Provide the (x, y) coordinate of the cell's center where the given text is located.  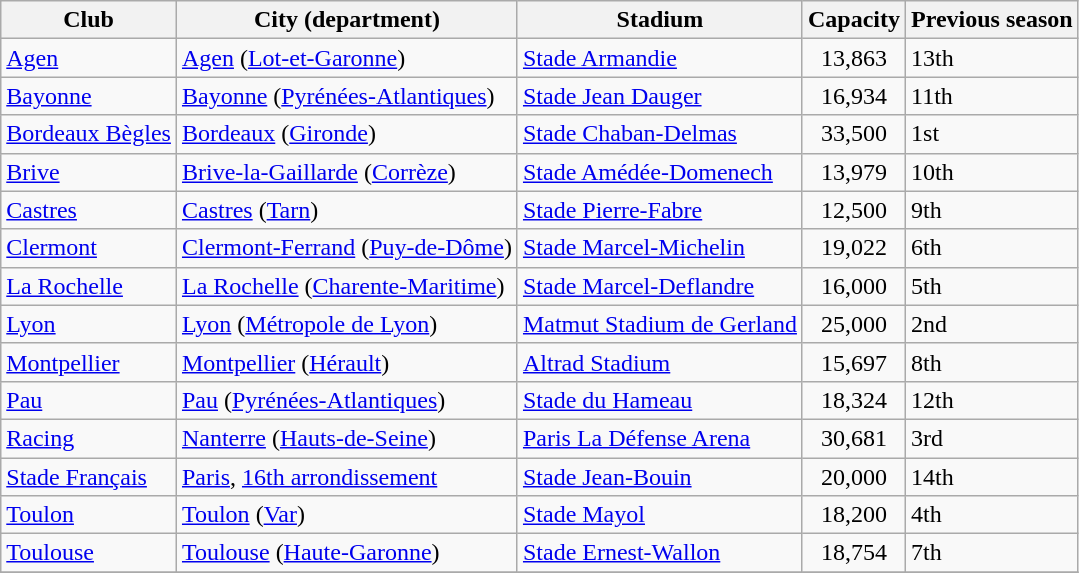
10th (992, 172)
13,979 (854, 172)
Paris, 16th arrondissement (346, 477)
Racing (89, 438)
8th (992, 362)
33,500 (854, 134)
Lyon (89, 324)
18,324 (854, 400)
20,000 (854, 477)
12th (992, 400)
Brive (89, 172)
3rd (992, 438)
Agen (89, 58)
13th (992, 58)
Castres (Tarn) (346, 210)
11th (992, 96)
Castres (89, 210)
12,500 (854, 210)
Stade du Hameau (660, 400)
Bordeaux Bègles (89, 134)
2nd (992, 324)
Montpellier (Hérault) (346, 362)
Stade Jean Dauger (660, 96)
Brive-la-Gaillarde (Corrèze) (346, 172)
7th (992, 553)
La Rochelle (Charente-Maritime) (346, 286)
Toulon (89, 515)
15,697 (854, 362)
La Rochelle (89, 286)
Clermont-Ferrand (Puy-de-Dôme) (346, 248)
Nanterre (Hauts-de-Seine) (346, 438)
City (department) (346, 20)
Stade Mayol (660, 515)
19,022 (854, 248)
18,200 (854, 515)
Capacity (854, 20)
Stade Chaban-Delmas (660, 134)
Pau (89, 400)
Stade Marcel-Michelin (660, 248)
Clermont (89, 248)
Paris La Défense Arena (660, 438)
Stade Pierre-Fabre (660, 210)
18,754 (854, 553)
Bayonne (89, 96)
16,934 (854, 96)
Pau (Pyrénées-Atlantiques) (346, 400)
Altrad Stadium (660, 362)
9th (992, 210)
6th (992, 248)
Lyon (Métropole de Lyon) (346, 324)
13,863 (854, 58)
4th (992, 515)
5th (992, 286)
Bordeaux (Gironde) (346, 134)
Stade Armandie (660, 58)
30,681 (854, 438)
25,000 (854, 324)
Stade Français (89, 477)
Previous season (992, 20)
Stadium (660, 20)
Toulouse (Haute-Garonne) (346, 553)
Bayonne (Pyrénées-Atlantiques) (346, 96)
Matmut Stadium de Gerland (660, 324)
1st (992, 134)
Montpellier (89, 362)
Agen (Lot-et-Garonne) (346, 58)
Stade Jean-Bouin (660, 477)
Stade Ernest-Wallon (660, 553)
16,000 (854, 286)
Toulouse (89, 553)
Stade Amédée-Domenech (660, 172)
Club (89, 20)
14th (992, 477)
Stade Marcel-Deflandre (660, 286)
Toulon (Var) (346, 515)
